Identify which cell holds the provided text, then report its (X, Y) central coordinate. 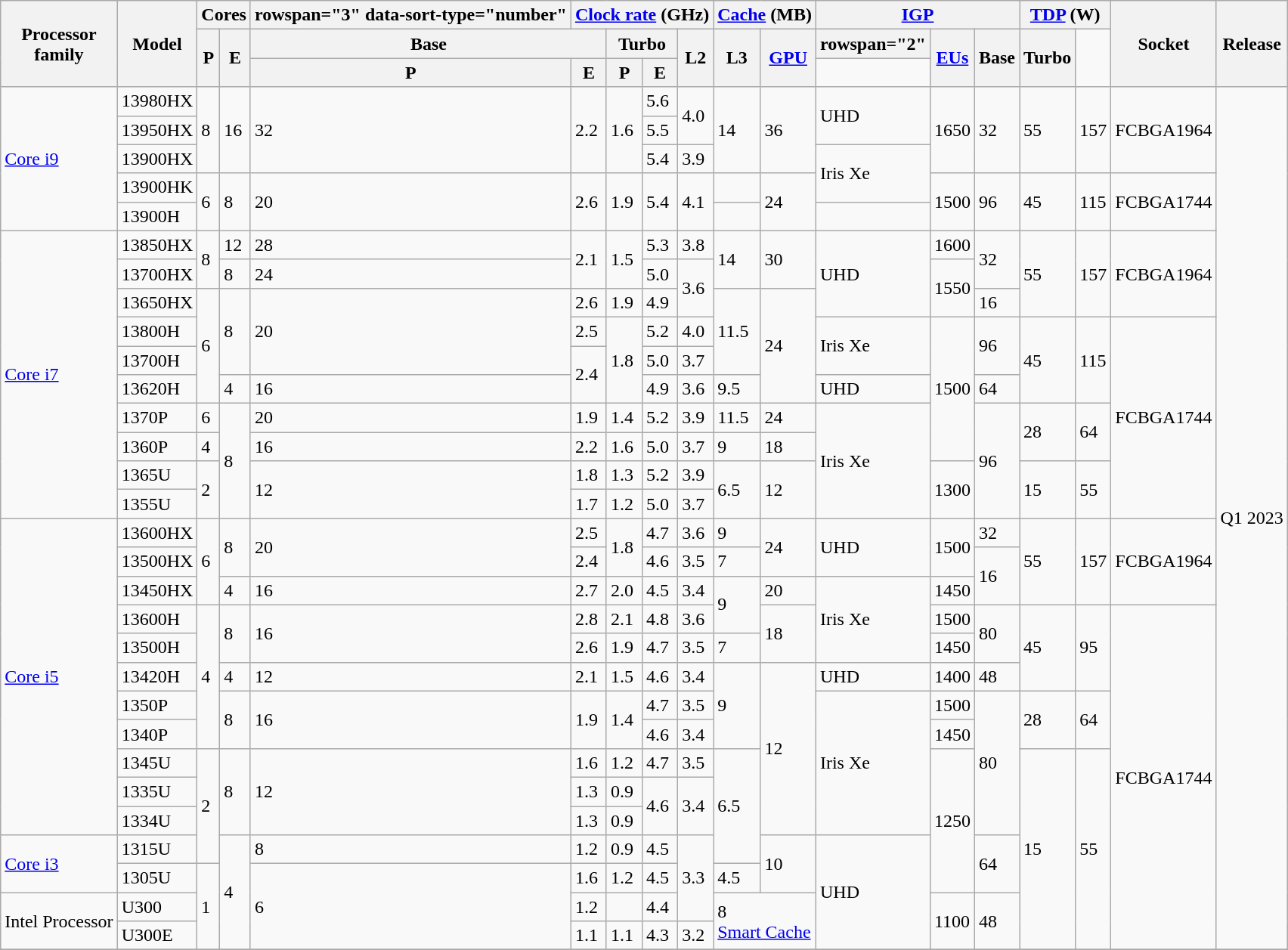
5.5 (661, 130)
13600HX (157, 533)
13950HX (157, 130)
L2 (695, 58)
13980HX (157, 101)
1355U (157, 504)
Processorfamily (59, 44)
4.1 (695, 202)
1315U (157, 849)
IGP (918, 15)
GPU (788, 58)
Core i5 (59, 677)
1300 (952, 490)
1650 (952, 130)
1335U (157, 791)
Cores (224, 15)
13420H (157, 676)
1400 (952, 676)
Release (1252, 44)
1550 (952, 288)
Cache (MB) (765, 15)
1100 (952, 921)
2.0 (624, 590)
2.8 (588, 619)
1350P (157, 705)
3.8 (695, 245)
Core i7 (59, 375)
rowspan="2" (872, 44)
L3 (737, 58)
36 (788, 130)
1340P (157, 734)
U300 (157, 907)
1334U (157, 820)
13500HX (157, 562)
1365U (157, 475)
Core i3 (59, 864)
1345U (157, 763)
13700H (157, 361)
rowspan="3" data-sort-type="number" (410, 15)
TDP (W) (1066, 15)
U300E (157, 936)
1.7 (588, 504)
13900HX (157, 159)
30 (788, 259)
4.3 (661, 936)
13600H (157, 619)
13650HX (157, 302)
3.3 (695, 878)
Q1 2023 (1252, 518)
13450HX (157, 590)
3.2 (695, 936)
1370P (157, 418)
Core i9 (59, 159)
13620H (157, 389)
13700HX (157, 274)
EUs (952, 58)
Intel Processor (59, 921)
8Smart Cache (765, 921)
13800H (157, 331)
95 (1093, 648)
4.8 (661, 619)
1250 (952, 820)
Model (157, 44)
10 (788, 864)
2.7 (588, 590)
13900H (157, 216)
1360P (157, 447)
13500H (157, 648)
Socket (1164, 44)
1600 (952, 245)
13900HK (157, 187)
13850HX (157, 245)
1 (209, 907)
4.4 (661, 907)
5.3 (661, 245)
9.5 (737, 389)
5.6 (661, 101)
1305U (157, 878)
Clock rate (GHz) (642, 15)
